Locate the cell with the specified text and output its [X, Y] center coordinate. 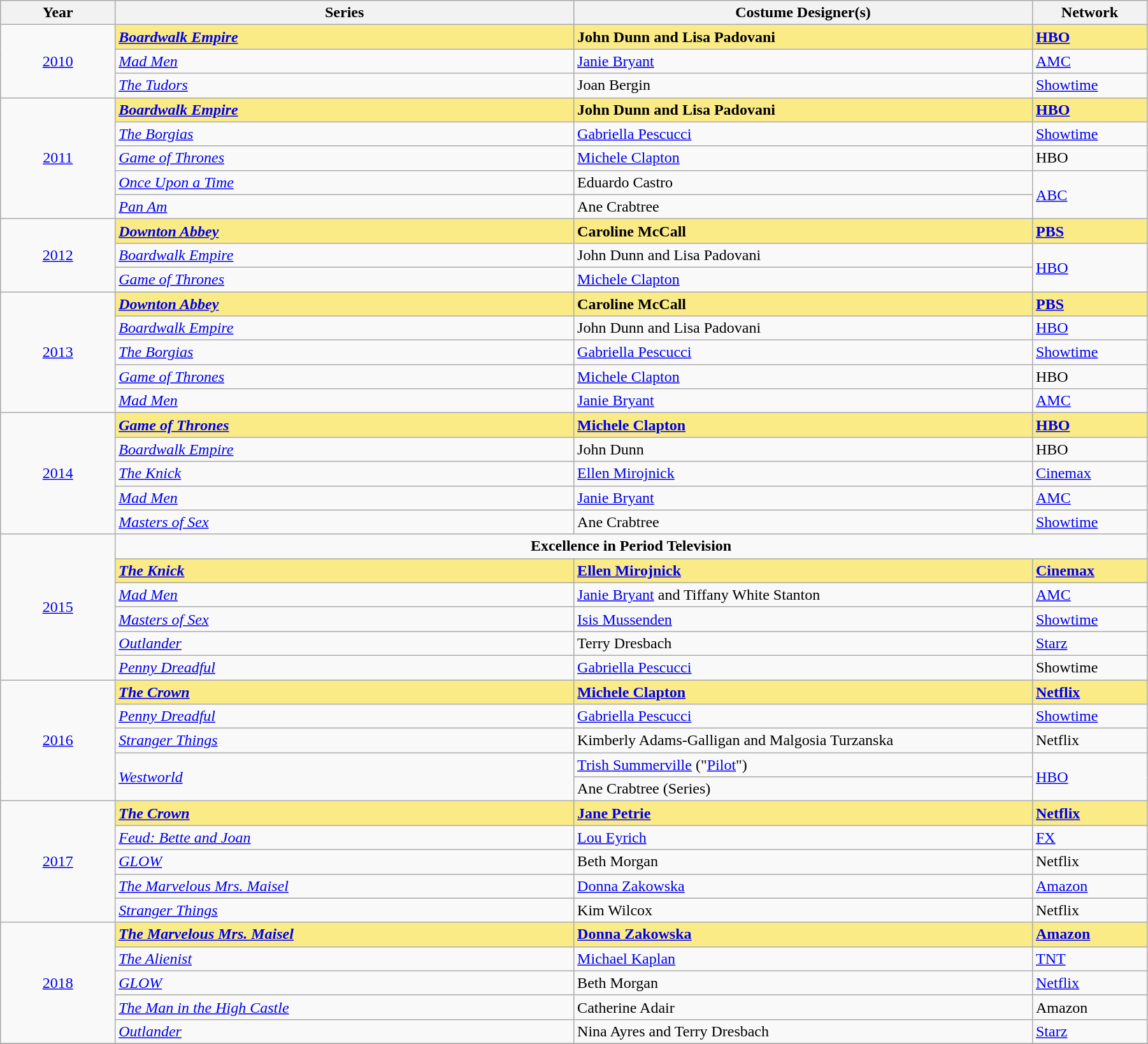
The Man in the High Castle [345, 1007]
Pan Am [345, 207]
The Alienist [345, 959]
Once Upon a Time [345, 182]
Joan Bergin [803, 85]
Network [1089, 13]
2016 [58, 740]
FX [1089, 837]
2017 [58, 862]
2015 [58, 607]
Kimberly Adams-Galligan and Malgosia Turzanska [803, 741]
Excellence in Period Television [631, 546]
Catherine Adair [803, 1007]
Feud: Bette and Joan [345, 837]
2014 [58, 474]
Isis Mussenden [803, 619]
2018 [58, 983]
2013 [58, 352]
Lou Eyrich [803, 837]
Westworld [345, 777]
2010 [58, 61]
The Tudors [345, 85]
Michael Kaplan [803, 959]
Terry Dresbach [803, 643]
Eduardo Castro [803, 182]
Nina Ayres and Terry Dresbach [803, 1031]
Janie Bryant and Tiffany White Stanton [803, 595]
Costume Designer(s) [803, 13]
Jane Petrie [803, 813]
2012 [58, 255]
Ane Crabtree (Series) [803, 789]
John Dunn [803, 449]
Year [58, 13]
Trish Summerville ("Pilot") [803, 765]
Series [345, 13]
2011 [58, 158]
TNT [1089, 959]
Kim Wilcox [803, 910]
ABC [1089, 194]
